Locate the cell with the specified text and output its [x, y] center coordinate. 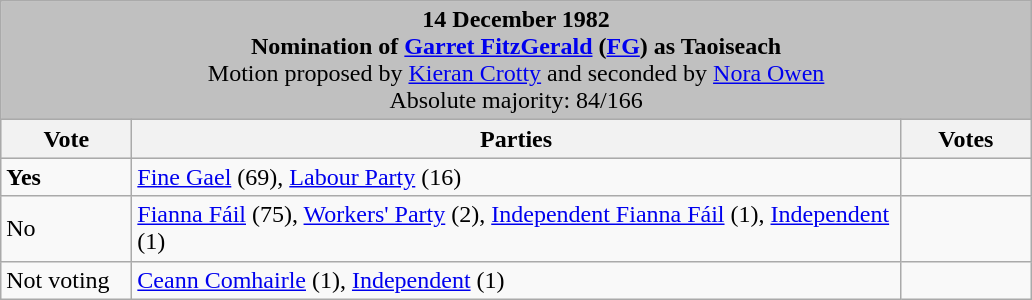
Fine Gael (69), Labour Party (16) [516, 177]
Yes [66, 177]
Ceann Comhairle (1), Independent (1) [516, 280]
Not voting [66, 280]
14 December 1982Nomination of Garret FitzGerald (FG) as TaoiseachMotion proposed by Kieran Crotty and seconded by Nora OwenAbsolute majority: 84/166 [516, 60]
Votes [966, 139]
Parties [516, 139]
Fianna Fáil (75), Workers' Party (2), Independent Fianna Fáil (1), Independent (1) [516, 228]
No [66, 228]
Vote [66, 139]
